Return the (x, y) coordinate for the center point of the cell that contains the specified text.  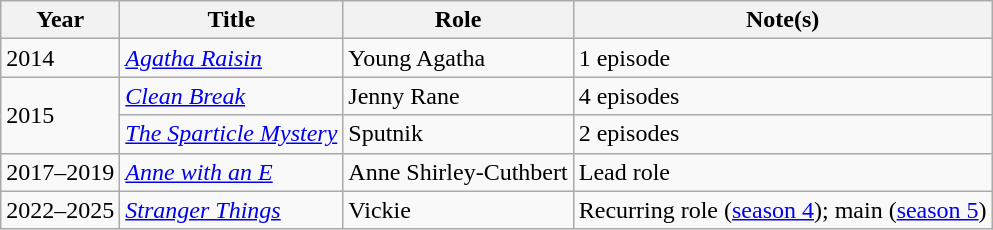
Stranger Things (232, 210)
Vickie (458, 210)
1 episode (782, 58)
Title (232, 20)
Lead role (782, 172)
Clean Break (232, 96)
Anne with an E (232, 172)
2014 (60, 58)
Year (60, 20)
Note(s) (782, 20)
2022–2025 (60, 210)
2015 (60, 115)
Sputnik (458, 134)
2017–2019 (60, 172)
Agatha Raisin (232, 58)
Role (458, 20)
The Sparticle Mystery (232, 134)
Young Agatha (458, 58)
Jenny Rane (458, 96)
2 episodes (782, 134)
Recurring role (season 4); main (season 5) (782, 210)
Anne Shirley-Cuthbert (458, 172)
4 episodes (782, 96)
